Detect which cell encompasses the target text, then output its (X, Y) center coordinate. 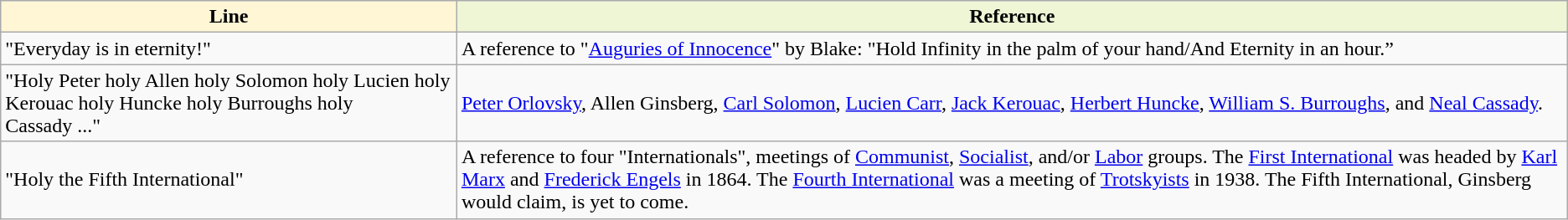
"Everyday is in eternity!" (230, 49)
"Holy the Fifth International" (230, 180)
A reference to "Auguries of Innocence" by Blake: "Hold Infinity in the palm of your hand/And Eternity in an hour.” (1012, 49)
Reference (1012, 17)
Line (230, 17)
Peter Orlovsky, Allen Ginsberg, Carl Solomon, Lucien Carr, Jack Kerouac, Herbert Huncke, William S. Burroughs, and Neal Cassady. (1012, 103)
"Holy Peter holy Allen holy Solomon holy Lucien holy Kerouac holy Huncke holy Burroughs holy Cassady ..." (230, 103)
